Provide the [x, y] coordinate of the cell's center where the given text is located.  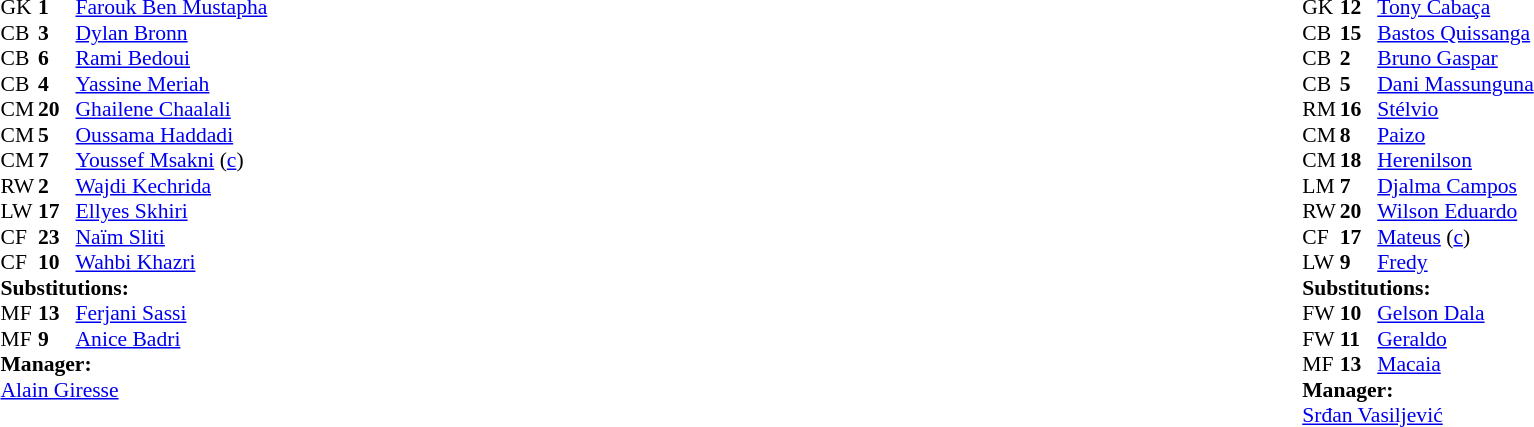
Ellyes Skhiri [172, 211]
Dani Massunguna [1455, 84]
Rami Bedoui [172, 59]
Youssef Msakni (c) [172, 161]
Bruno Gaspar [1455, 59]
Mateus (c) [1455, 237]
Bastos Quissanga [1455, 33]
11 [1359, 339]
Paizo [1455, 135]
23 [57, 237]
Anice Badri [172, 339]
18 [1359, 161]
Stélvio [1455, 109]
Wahbi Khazri [172, 263]
Fredy [1455, 263]
Yassine Meriah [172, 84]
Djalma Campos [1455, 186]
Alain Giresse [134, 390]
8 [1359, 135]
Gelson Dala [1455, 313]
Macaia [1455, 365]
16 [1359, 109]
Ferjani Sassi [172, 313]
Herenilson [1455, 161]
Dylan Bronn [172, 33]
Geraldo [1455, 339]
Ghailene Chaalali [172, 109]
15 [1359, 33]
4 [57, 84]
Naïm Sliti [172, 237]
Wilson Eduardo [1455, 211]
RM [1321, 109]
Wajdi Kechrida [172, 186]
6 [57, 59]
3 [57, 33]
Oussama Haddadi [172, 135]
LM [1321, 186]
